Pinpoint the cell where the given text exists, returning its [X, Y] midpoint coordinate. 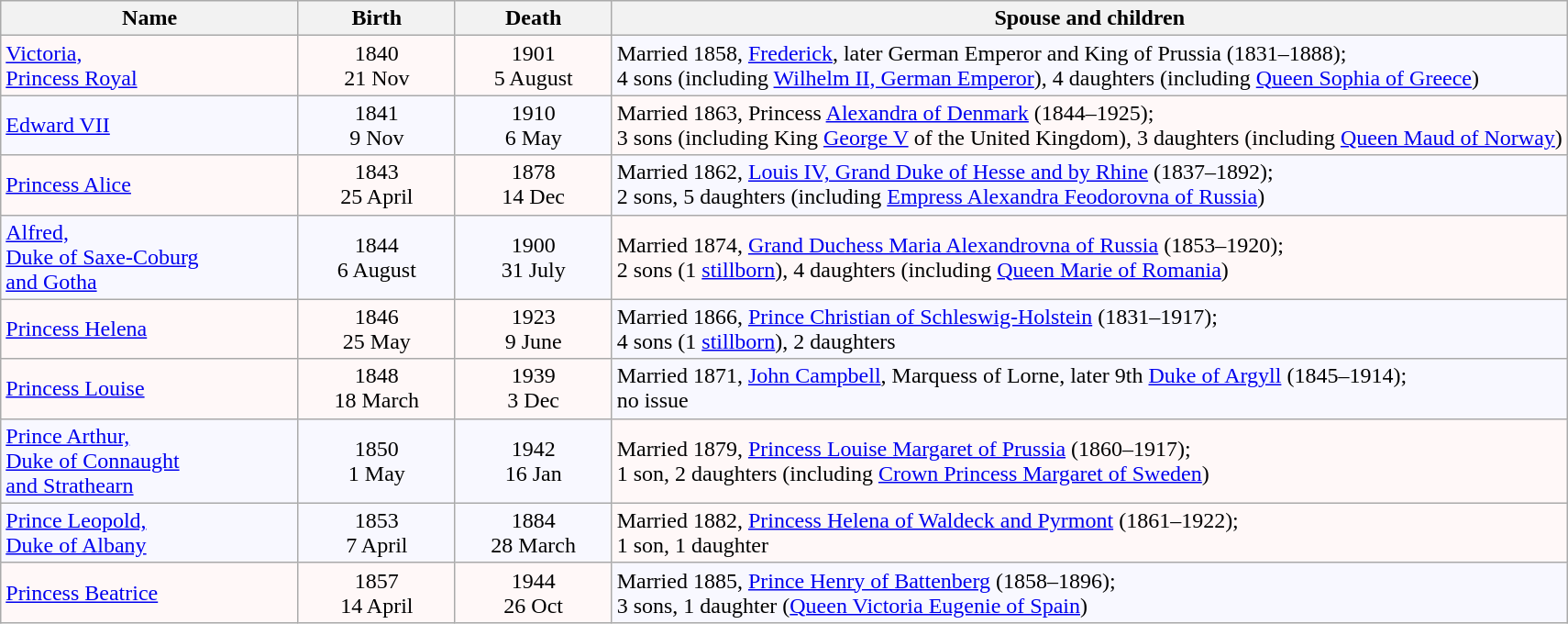
18419 Nov [376, 125]
Birth [376, 18]
190031 July [534, 257]
18501 May [376, 461]
1843 25 April [376, 185]
Married 1866, Prince Christian of Schleswig-Holstein (1831–1917);4 sons (1 stillborn), 2 daughters [1089, 329]
1878 14 Dec [534, 185]
18446 August [376, 257]
Princess Helena [150, 329]
19393 Dec [534, 389]
Alfred, Duke of Saxe-Coburgand Gotha [150, 257]
Spouse and children [1089, 18]
Princess Alice [150, 185]
Edward VII [150, 125]
Married 1882, Princess Helena of Waldeck and Pyrmont (1861–1922);1 son, 1 daughter [1089, 532]
184625 May [376, 329]
Married 1871, John Campbell, Marquess of Lorne, later 9th Duke of Argyll (1845–1914);no issue [1089, 389]
1901 5 August [534, 66]
Married 1885, Prince Henry of Battenberg (1858–1896);3 sons, 1 daughter (Queen Victoria Eugenie of Spain) [1089, 593]
185714 April [376, 593]
19239 June [534, 329]
1942 16 Jan [534, 461]
18537 April [376, 532]
194426 Oct [534, 593]
Victoria, Princess Royal [150, 66]
19106 May [534, 125]
Married 1862, Louis IV, Grand Duke of Hesse and by Rhine (1837–1892);2 sons, 5 daughters (including Empress Alexandra Feodorovna of Russia) [1089, 185]
Princess Beatrice [150, 593]
Prince Arthur,Duke of Connaught and Strathearn [150, 461]
Princess Louise [150, 389]
184818 March [376, 389]
Death [534, 18]
Married 1874, Grand Duchess Maria Alexandrovna of Russia (1853–1920);2 sons (1 stillborn), 4 daughters (including Queen Marie of Romania) [1089, 257]
1840 21 Nov [376, 66]
Name [150, 18]
188428 March [534, 532]
Married 1879, Princess Louise Margaret of Prussia (1860–1917);1 son, 2 daughters (including Crown Princess Margaret of Sweden) [1089, 461]
Prince Leopold,Duke of Albany [150, 532]
